Find where the given text appears and provide that cell's center as (x, y) coordinate. 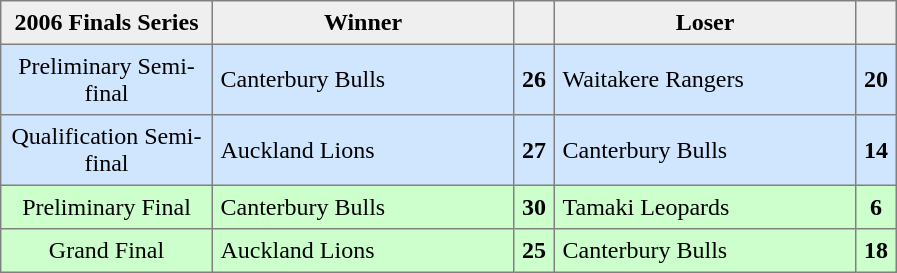
2006 Finals Series (107, 23)
26 (534, 79)
Winner (363, 23)
6 (876, 207)
30 (534, 207)
27 (534, 150)
14 (876, 150)
Tamaki Leopards (705, 207)
20 (876, 79)
Waitakere Rangers (705, 79)
25 (534, 251)
18 (876, 251)
Preliminary Final (107, 207)
Preliminary Semi-final (107, 79)
Qualification Semi-final (107, 150)
Grand Final (107, 251)
Loser (705, 23)
